Scan for the cell matching the given text and deliver its (X, Y) coordinate at center. 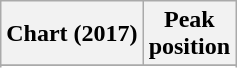
Chart (2017) (72, 34)
Peakposition (189, 34)
